Return (X, Y) of the center of cell containing provided text 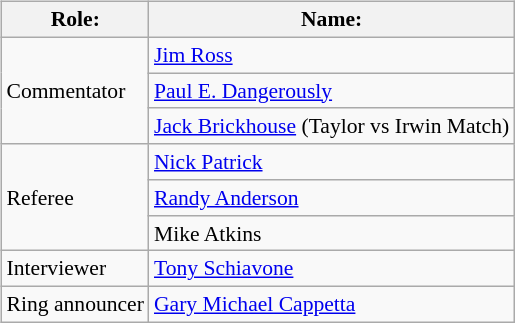
Ring announcer (76, 305)
Mike Atkins (332, 233)
Tony Schiavone (332, 269)
Commentator (76, 90)
Paul E. Dangerously (332, 91)
Interviewer (76, 269)
Jim Ross (332, 55)
Nick Patrick (332, 162)
Referee (76, 198)
Jack Brickhouse (Taylor vs Irwin Match) (332, 126)
Randy Anderson (332, 198)
Gary Michael Cappetta (332, 305)
Name: (332, 20)
Role: (76, 20)
